Pinpoint the cell where the given text exists, returning its [X, Y] midpoint coordinate. 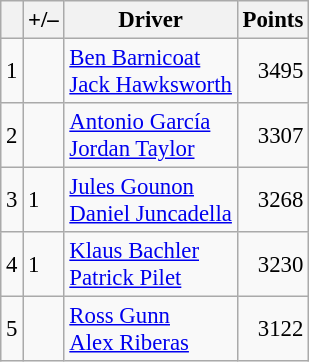
2 [12, 136]
3230 [272, 264]
Ben Barnicoat Jack Hawksworth [150, 72]
3122 [272, 330]
3307 [272, 136]
Driver [150, 20]
Klaus Bachler Patrick Pilet [150, 264]
4 [12, 264]
+/– [44, 20]
Jules Gounon Daniel Juncadella [150, 200]
5 [12, 330]
Points [272, 20]
3495 [272, 72]
3268 [272, 200]
Ross Gunn Alex Riberas [150, 330]
Antonio García Jordan Taylor [150, 136]
3 [12, 200]
